Determine the [x, y] coordinate at the center of the cell enclosing the given text.  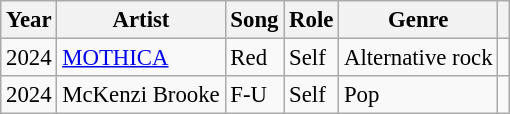
Artist [141, 20]
Role [312, 20]
Alternative rock [418, 58]
Genre [418, 20]
Song [254, 20]
Year [29, 20]
MOTHICA [141, 58]
McKenzi Brooke [141, 95]
Pop [418, 95]
Red [254, 58]
F-U [254, 95]
